Detect which cell encompasses the target text, then output its (X, Y) center coordinate. 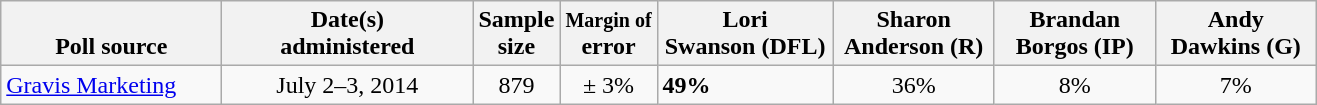
Samplesize (516, 34)
7% (1236, 85)
LoriSwanson (DFL) (745, 34)
8% (1074, 85)
Gravis Marketing (112, 85)
36% (914, 85)
AndyDawkins (G) (1236, 34)
SharonAnderson (R) (914, 34)
Poll source (112, 34)
Margin oferror (608, 34)
BrandanBorgos (IP) (1074, 34)
± 3% (608, 85)
July 2–3, 2014 (348, 85)
Date(s)administered (348, 34)
49% (745, 85)
879 (516, 85)
